Provide the [x, y] coordinate of the cell's center where the given text is located.  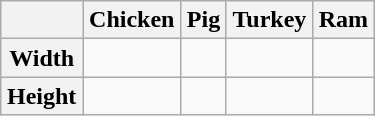
Ram [344, 20]
Width [42, 58]
Turkey [269, 20]
Pig [204, 20]
Chicken [132, 20]
Height [42, 96]
